From the cell containing the given text, extract its center point as [x, y] coordinate. 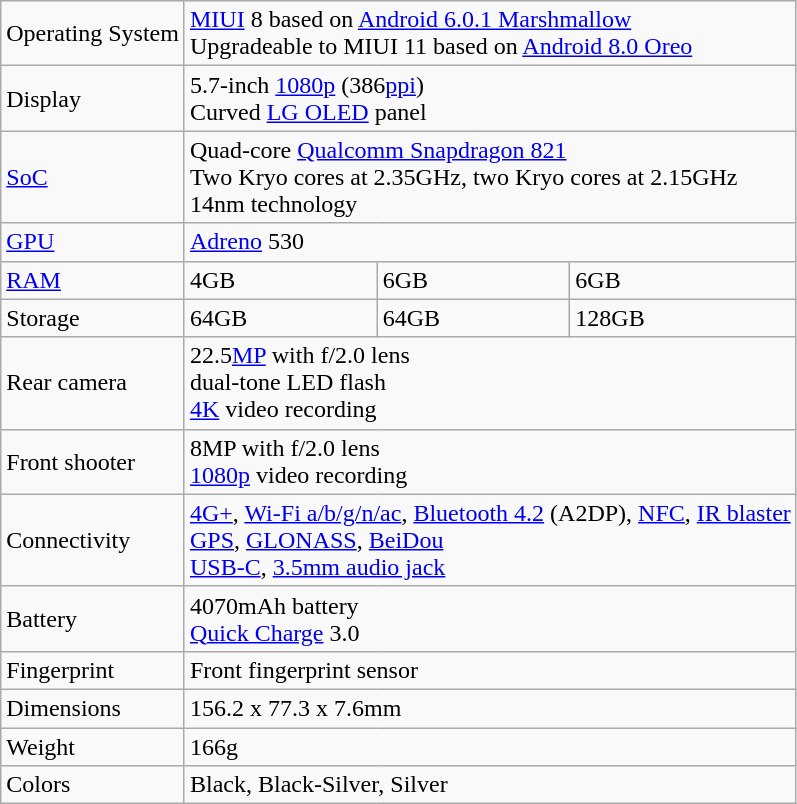
Quad-core Qualcomm Snapdragon 821Two Kryo cores at 2.35GHz, two Kryo cores at 2.15GHz14nm technology [490, 177]
Rear camera [93, 383]
Front shooter [93, 462]
Weight [93, 747]
SoC [93, 177]
Black, Black-Silver, Silver [490, 785]
MIUI 8 based on Android 6.0.1 MarshmallowUpgradeable to MIUI 11 based on Android 8.0 Oreo [490, 34]
Operating System [93, 34]
128GB [684, 318]
Fingerprint [93, 670]
Dimensions [93, 708]
Colors [93, 785]
Adreno 530 [490, 242]
Connectivity [93, 540]
166g [490, 747]
GPU [93, 242]
Battery [93, 618]
Front fingerprint sensor [490, 670]
RAM [93, 280]
4GB [280, 280]
22.5MP with f/2.0 lensdual-tone LED flash4K video recording [490, 383]
Display [93, 98]
8MP with f/2.0 lens1080p video recording [490, 462]
Storage [93, 318]
156.2 x 77.3 x 7.6mm [490, 708]
4G+, Wi-Fi a/b/g/n/ac, Bluetooth 4.2 (A2DP), NFC, IR blasterGPS, GLONASS, BeiDouUSB-C, 3.5mm audio jack [490, 540]
4070mAh batteryQuick Charge 3.0 [490, 618]
5.7-inch 1080p (386ppi)Curved LG OLED panel [490, 98]
